Provide the (X, Y) coordinate of the cell's center where the given text is located.  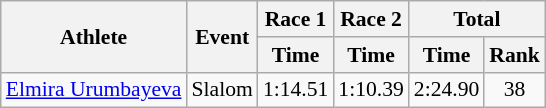
Athlete (94, 36)
Slalom (222, 90)
Race 1 (296, 19)
38 (514, 90)
1:10.39 (370, 90)
2:24.90 (446, 90)
Elmira Urumbayeva (94, 90)
Event (222, 36)
Race 2 (370, 19)
Rank (514, 55)
1:14.51 (296, 90)
Total (477, 19)
